From the cell containing the given text, extract its center point as (X, Y) coordinate. 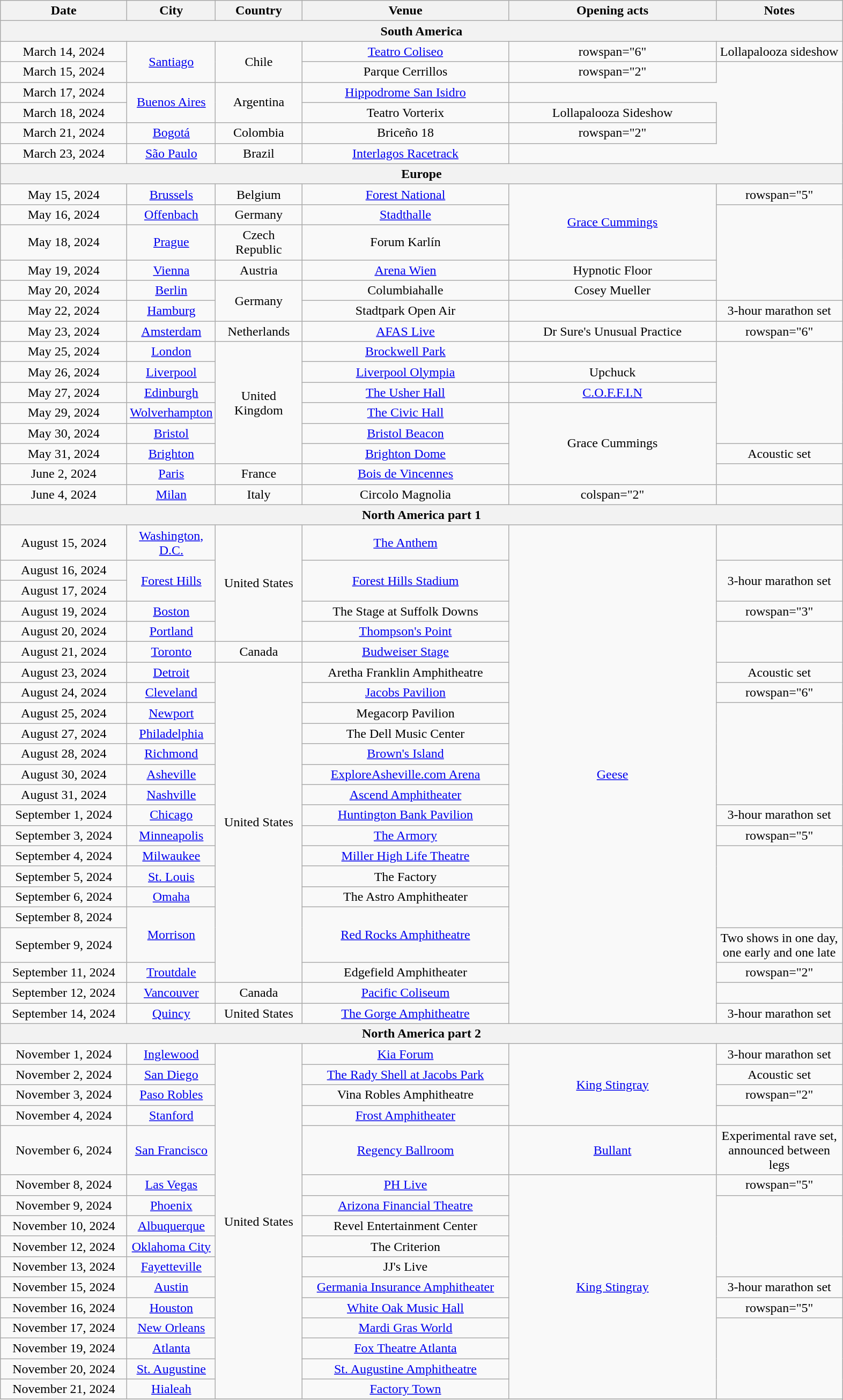
Chile (258, 62)
August 23, 2024 (64, 672)
November 21, 2024 (64, 1389)
May 31, 2024 (64, 454)
The Factory (405, 876)
Oklahoma City (172, 1246)
Brockwell Park (405, 352)
Toronto (172, 652)
September 12, 2024 (64, 993)
August 17, 2024 (64, 590)
May 23, 2024 (64, 331)
St. Augustine Amphitheatre (405, 1369)
September 11, 2024 (64, 973)
Circolo Magnolia (405, 494)
Richmond (172, 754)
Czech Republic (258, 242)
Dr Sure's Unusual Practice (612, 331)
São Paulo (172, 153)
Cosey Mueller (612, 291)
Vienna (172, 270)
Opening acts (612, 11)
Stanford (172, 1115)
Asheville (172, 774)
colspan="2" (612, 494)
Kia Forum (405, 1054)
Nashville (172, 795)
Budweiser Stage (405, 652)
Columbiahalle (405, 291)
November 12, 2024 (64, 1246)
Brussels (172, 194)
The Stage at Suffolk Downs (405, 611)
March 15, 2024 (64, 72)
rowspan="3" (779, 611)
Teatro Coliseo (405, 51)
Forest National (405, 194)
Brown's Island (405, 754)
Lollapalooza sideshow (779, 51)
Boston (172, 611)
South America (421, 31)
Factory Town (405, 1389)
New Orleans (172, 1328)
Houston (172, 1308)
Two shows in one day, one early and one late (779, 945)
Las Vegas (172, 1185)
Wolverhampton (172, 413)
Hialeah (172, 1389)
November 8, 2024 (64, 1185)
Paris (172, 474)
The Rady Shell at Jacobs Park (405, 1075)
North America part 1 (421, 515)
May 15, 2024 (64, 194)
August 31, 2024 (64, 795)
Jacobs Pavilion (405, 693)
September 4, 2024 (64, 856)
Newport (172, 713)
The Gorge Amphitheatre (405, 1013)
June 2, 2024 (64, 474)
Teatro Vorterix (405, 113)
Liverpool Olympia (405, 372)
Troutdale (172, 973)
Colombia (258, 133)
Bullant (612, 1150)
Hippodrome San Isidro (405, 92)
Washington, D.C. (172, 543)
Albuquerque (172, 1226)
Atlanta (172, 1349)
Megacorp Pavilion (405, 713)
August 27, 2024 (64, 734)
Cleveland (172, 693)
Offenbach (172, 214)
Fox Theatre Atlanta (405, 1349)
San Francisco (172, 1150)
November 17, 2024 (64, 1328)
September 8, 2024 (64, 917)
Pacific Coliseum (405, 993)
Upchuck (612, 372)
Regency Ballroom (405, 1150)
PH Live (405, 1185)
August 16, 2024 (64, 570)
August 28, 2024 (64, 754)
Liverpool (172, 372)
Country (258, 11)
Europe (421, 174)
Vina Robles Amphitheatre (405, 1095)
Experimental rave set, announced between legs (779, 1150)
Ascend Amphitheater (405, 795)
Vancouver (172, 993)
June 4, 2024 (64, 494)
November 19, 2024 (64, 1349)
Stadthalle (405, 214)
November 9, 2024 (64, 1205)
Portland (172, 632)
March 18, 2024 (64, 113)
Detroit (172, 672)
November 2, 2024 (64, 1075)
May 16, 2024 (64, 214)
Germania Insurance Amphitheater (405, 1287)
Italy (258, 494)
May 22, 2024 (64, 311)
Huntington Bank Pavilion (405, 815)
Brazil (258, 153)
Date (64, 11)
September 1, 2024 (64, 815)
St. Louis (172, 876)
The Dell Music Center (405, 734)
August 20, 2024 (64, 632)
JJ's Live (405, 1266)
May 29, 2024 (64, 413)
Forest Hills (172, 580)
Interlagos Racetrack (405, 153)
May 20, 2024 (64, 291)
Brighton (172, 454)
Miller High Life Theatre (405, 856)
Austin (172, 1287)
November 13, 2024 (64, 1266)
Notes (779, 11)
United Kingdom (258, 403)
August 25, 2024 (64, 713)
August 30, 2024 (64, 774)
ExploreAsheville.com Arena (405, 774)
AFAS Live (405, 331)
City (172, 11)
November 3, 2024 (64, 1095)
September 5, 2024 (64, 876)
Netherlands (258, 331)
November 20, 2024 (64, 1369)
Geese (612, 774)
November 1, 2024 (64, 1054)
Parque Cerrillos (405, 72)
North America part 2 (421, 1034)
November 10, 2024 (64, 1226)
Lollapalooza Sideshow (612, 113)
Red Rocks Amphitheatre (405, 934)
March 21, 2024 (64, 133)
March 14, 2024 (64, 51)
Revel Entertainment Center (405, 1226)
September 6, 2024 (64, 897)
France (258, 474)
Inglewood (172, 1054)
Forest Hills Stadium (405, 580)
August 24, 2024 (64, 693)
May 26, 2024 (64, 372)
Bogotá (172, 133)
Omaha (172, 897)
Brighton Dome (405, 454)
November 16, 2024 (64, 1308)
Paso Robles (172, 1095)
Bois de Vincennes (405, 474)
St. Augustine (172, 1369)
Santiago (172, 62)
White Oak Music Hall (405, 1308)
Edgefield Amphitheater (405, 973)
September 9, 2024 (64, 945)
Frost Amphitheater (405, 1115)
Thompson's Point (405, 632)
Fayetteville (172, 1266)
August 15, 2024 (64, 543)
Argentina (258, 102)
Arizona Financial Theatre (405, 1205)
Edinburgh (172, 392)
The Civic Hall (405, 413)
August 21, 2024 (64, 652)
The Armory (405, 835)
March 23, 2024 (64, 153)
Buenos Aires (172, 102)
The Usher Hall (405, 392)
Milwaukee (172, 856)
Minneapolis (172, 835)
May 19, 2024 (64, 270)
Arena Wien (405, 270)
Quincy (172, 1013)
May 30, 2024 (64, 433)
Bristol (172, 433)
Phoenix (172, 1205)
May 27, 2024 (64, 392)
Berlin (172, 291)
Venue (405, 11)
September 14, 2024 (64, 1013)
March 17, 2024 (64, 92)
San Diego (172, 1075)
The Criterion (405, 1246)
May 25, 2024 (64, 352)
Hypnotic Floor (612, 270)
C.O.F.F.I.N (612, 392)
Hamburg (172, 311)
November 4, 2024 (64, 1115)
November 6, 2024 (64, 1150)
Philadelphia (172, 734)
The Astro Amphitheater (405, 897)
May 18, 2024 (64, 242)
Austria (258, 270)
Aretha Franklin Amphitheatre (405, 672)
Belgium (258, 194)
Prague (172, 242)
Briceño 18 (405, 133)
Mardi Gras World (405, 1328)
The Anthem (405, 543)
Stadtpark Open Air (405, 311)
Amsterdam (172, 331)
August 19, 2024 (64, 611)
London (172, 352)
Chicago (172, 815)
Morrison (172, 934)
September 3, 2024 (64, 835)
Bristol Beacon (405, 433)
November 15, 2024 (64, 1287)
Forum Karlín (405, 242)
Milan (172, 494)
